Identify which cell holds the provided text, then report its [x, y] central coordinate. 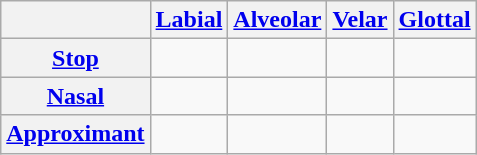
Nasal [76, 96]
Stop [76, 58]
Alveolar [278, 20]
Labial [189, 20]
Velar [360, 20]
Glottal [434, 20]
Approximant [76, 134]
